Search for the cell housing the specified text and yield its (x, y) center coordinate. 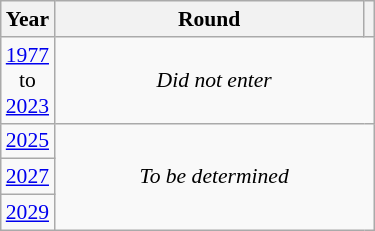
2027 (28, 177)
Did not enter (214, 80)
2029 (28, 213)
Round (209, 19)
2025 (28, 141)
1977to2023 (28, 80)
To be determined (214, 176)
Year (28, 19)
